Identify which cell holds the provided text, then report its (X, Y) central coordinate. 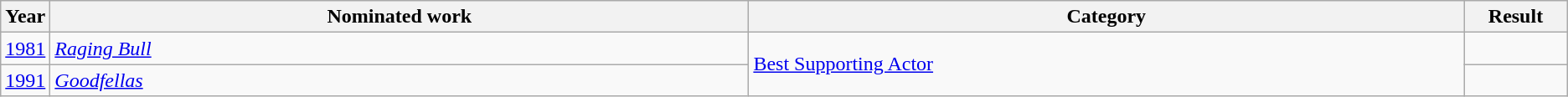
Nominated work (400, 17)
Category (1106, 17)
Best Supporting Actor (1106, 64)
Raging Bull (400, 48)
Year (25, 17)
1981 (25, 48)
Goodfellas (400, 80)
1991 (25, 80)
Result (1516, 17)
